Return the (x, y) coordinate for the center point of the cell that contains the specified text.  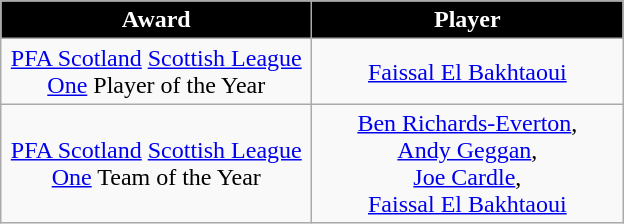
Player (468, 20)
Award (156, 20)
Ben Richards-Everton, Andy Geggan, Joe Cardle, Faissal El Bakhtaoui (468, 164)
PFA Scotland Scottish League One Player of the Year (156, 72)
PFA Scotland Scottish League One Team of the Year (156, 164)
Faissal El Bakhtaoui (468, 72)
